Provide the [X, Y] coordinate of the cell's center where the given text is located.  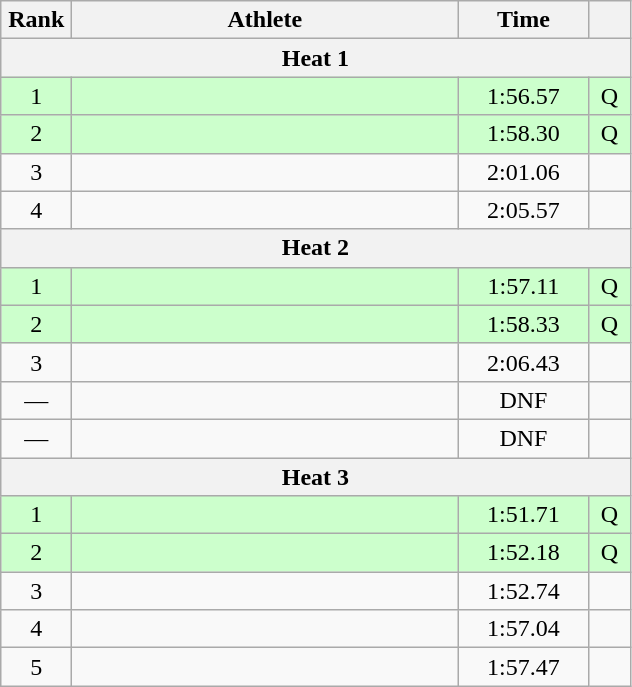
1:57.04 [524, 629]
1:58.30 [524, 134]
1:52.74 [524, 591]
2:06.43 [524, 362]
Heat 1 [316, 58]
1:58.33 [524, 324]
2:01.06 [524, 172]
Time [524, 20]
Heat 2 [316, 248]
Rank [36, 20]
Athlete [265, 20]
5 [36, 667]
1:57.11 [524, 286]
2:05.57 [524, 210]
1:57.47 [524, 667]
1:52.18 [524, 553]
1:56.57 [524, 96]
Heat 3 [316, 477]
1:51.71 [524, 515]
